From the cell containing the given text, extract its center point as [x, y] coordinate. 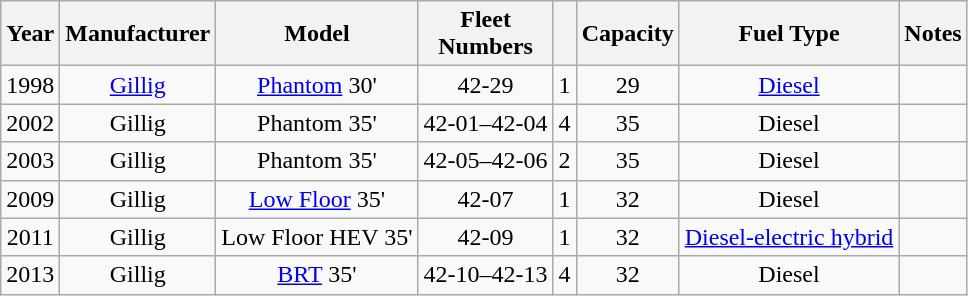
42-05–42-06 [486, 161]
Manufacturer [138, 34]
42-09 [486, 237]
42-01–42-04 [486, 123]
2011 [30, 237]
Low Floor 35' [317, 199]
1998 [30, 85]
Model [317, 34]
2 [564, 161]
Phantom 30' [317, 85]
Capacity [628, 34]
Year [30, 34]
2013 [30, 275]
Low Floor HEV 35' [317, 237]
42-29 [486, 85]
Diesel-electric hybrid [789, 237]
2009 [30, 199]
42-07 [486, 199]
FleetNumbers [486, 34]
BRT 35' [317, 275]
2002 [30, 123]
Notes [933, 34]
29 [628, 85]
2003 [30, 161]
42-10–42-13 [486, 275]
Fuel Type [789, 34]
